Extract the (X, Y) coordinate from the center of the cell holding the provided text.  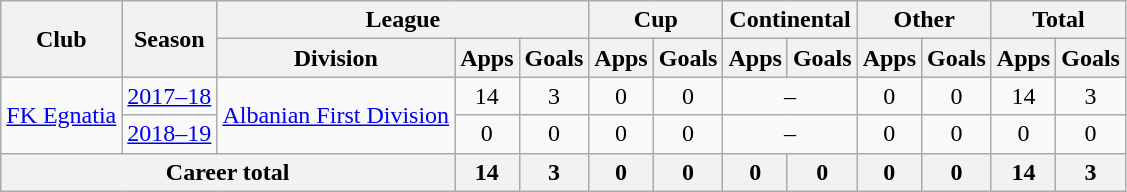
2017–18 (170, 96)
Albanian First Division (336, 115)
Division (336, 58)
Other (924, 20)
2018–19 (170, 134)
Season (170, 39)
Club (62, 39)
Total (1058, 20)
FK Egnatia (62, 115)
Career total (228, 172)
League (403, 20)
Continental (790, 20)
Cup (656, 20)
